Scan for the cell matching the given text and deliver its [x, y] coordinate at center. 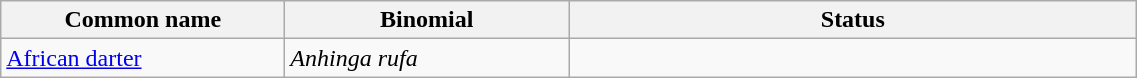
Status [853, 20]
African darter [143, 58]
Anhinga rufa [427, 58]
Common name [143, 20]
Binomial [427, 20]
